Identify which cell holds the provided text, then report its (X, Y) central coordinate. 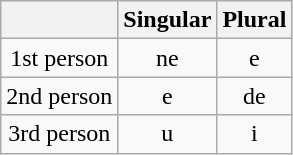
Plural (254, 20)
3rd person (60, 134)
1st person (60, 58)
2nd person (60, 96)
Singular (168, 20)
i (254, 134)
ne (168, 58)
u (168, 134)
de (254, 96)
